Capture the cell that displays the provided text and extract its [X, Y] central coordinate. 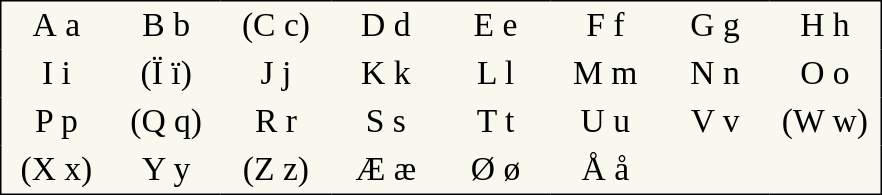
L l [496, 74]
S s [386, 122]
T t [496, 122]
D d [386, 26]
B b [166, 26]
(C c) [276, 26]
E e [496, 26]
M m [605, 74]
I i [56, 74]
J j [276, 74]
V v [715, 122]
(Z z) [276, 170]
R r [276, 122]
(W w) [826, 122]
(Q q) [166, 122]
N n [715, 74]
Æ æ [386, 170]
H h [826, 26]
А а [56, 26]
O o [826, 74]
P p [56, 122]
Ø ø [496, 170]
K k [386, 74]
(Ï ï) [166, 74]
(X x) [56, 170]
Y y [166, 170]
G g [715, 26]
U u [605, 122]
F f [605, 26]
Å å [605, 170]
